Locate the cell with the specified text and output its [X, Y] center coordinate. 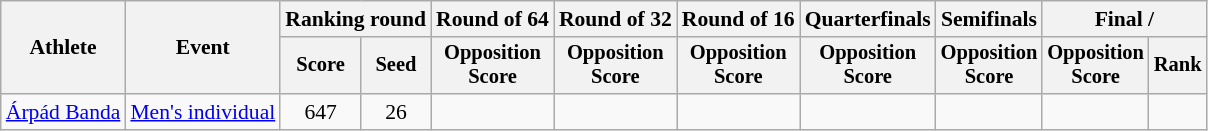
Score [320, 66]
Men's individual [202, 112]
Event [202, 48]
Ranking round [356, 19]
26 [396, 112]
Round of 32 [616, 19]
Final / [1124, 19]
Athlete [64, 48]
Rank [1178, 66]
Árpád Banda [64, 112]
Seed [396, 66]
Round of 64 [492, 19]
Semifinals [990, 19]
Quarterfinals [868, 19]
Round of 16 [738, 19]
647 [320, 112]
